From the cell containing the given text, extract its center point as [x, y] coordinate. 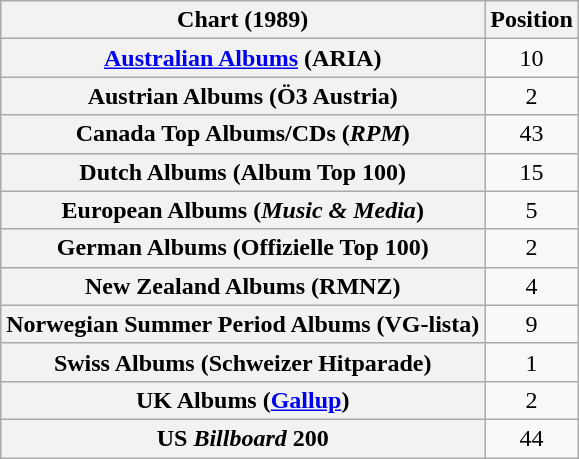
US Billboard 200 [243, 438]
Position [532, 20]
Austrian Albums (Ö3 Austria) [243, 96]
UK Albums (Gallup) [243, 400]
New Zealand Albums (RMNZ) [243, 286]
European Albums (Music & Media) [243, 210]
Swiss Albums (Schweizer Hitparade) [243, 362]
4 [532, 286]
43 [532, 134]
9 [532, 324]
1 [532, 362]
5 [532, 210]
Dutch Albums (Album Top 100) [243, 172]
15 [532, 172]
10 [532, 58]
Chart (1989) [243, 20]
44 [532, 438]
German Albums (Offizielle Top 100) [243, 248]
Australian Albums (ARIA) [243, 58]
Canada Top Albums/CDs (RPM) [243, 134]
Norwegian Summer Period Albums (VG-lista) [243, 324]
